Provide the (x, y) coordinate of the cell's center where the given text is located.  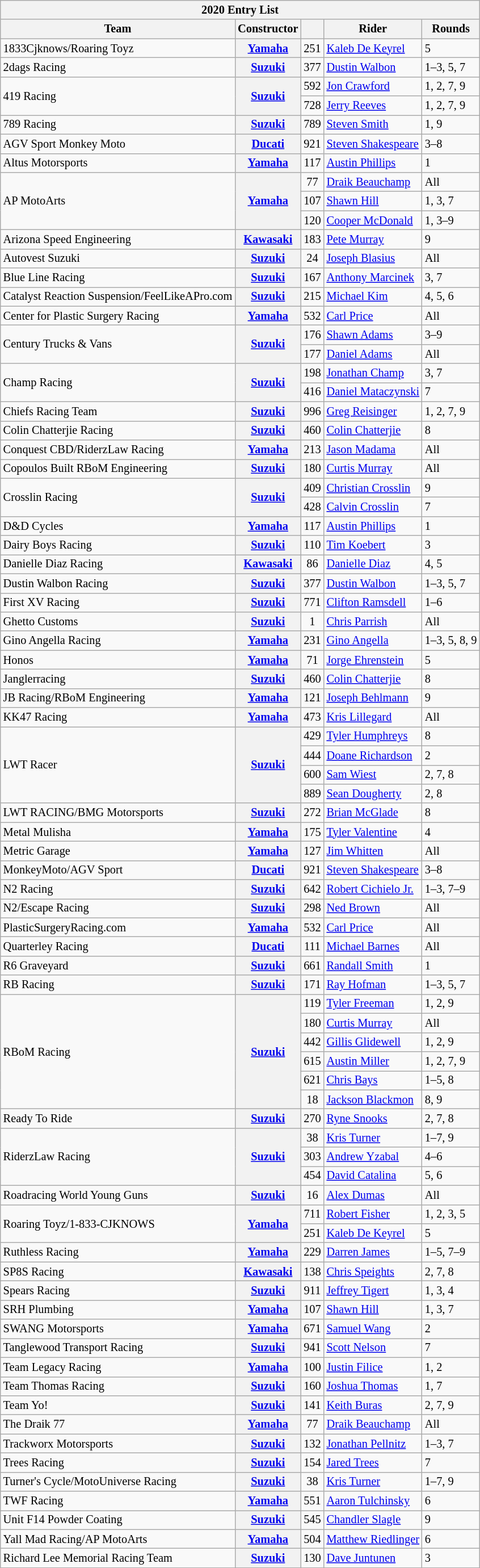
1–3, 5, 8, 9 (450, 641)
Steven Smith (373, 124)
177 (312, 354)
428 (312, 507)
2, 8 (450, 793)
4, 5, 6 (450, 296)
AGV Sport Monkey Moto (118, 144)
MonkeyMoto/AGV Sport (118, 870)
Michael Barnes (373, 947)
Andrew Yzabal (373, 1157)
Gino Angella (373, 641)
120 (312, 220)
1, 7 (450, 1386)
Chiefs Racing Team (118, 411)
Clifton Ramsdell (373, 603)
789 Racing (118, 124)
Richard Lee Memorial Racing Team (118, 1558)
229 (312, 1252)
Tyler Valentine (373, 832)
711 (312, 1214)
Michael Kim (373, 296)
KK47 Racing (118, 717)
Justin Filice (373, 1367)
1833Cjknows/Roaring Toyz (118, 48)
Chandler Slagle (373, 1520)
1–3, 7–9 (450, 889)
Team Thomas Racing (118, 1386)
1, 2, 3, 5 (450, 1214)
Honos (118, 660)
First XV Racing (118, 603)
Gino Angella Racing (118, 641)
Joseph Behlmann (373, 698)
Team Legacy Racing (118, 1367)
119 (312, 1003)
889 (312, 793)
71 (312, 660)
Jonathan Champ (373, 373)
Janglerracing (118, 679)
621 (312, 1080)
8, 9 (450, 1099)
Team (118, 29)
4 (450, 832)
SRH Plumbing (118, 1310)
671 (312, 1329)
Dustin Walbon Racing (118, 583)
Brian McGlade (373, 813)
1, 3–9 (450, 220)
Ruthless Racing (118, 1252)
Metric Garage (118, 851)
Gillis Glidewell (373, 1042)
N2/Escape Racing (118, 908)
132 (312, 1444)
272 (312, 813)
Jerry Reeves (373, 106)
996 (312, 411)
Alex Dumas (373, 1195)
419 Racing (118, 95)
110 (312, 545)
24 (312, 258)
Dairy Boys Racing (118, 545)
Chris Parrish (373, 621)
Dave Juntunen (373, 1558)
Jeffrey Tigert (373, 1290)
Sam Wiest (373, 775)
PlasticSurgeryRacing.com (118, 927)
Conquest CBD/RiderzLaw Racing (118, 449)
642 (312, 889)
Kris Lillegard (373, 717)
1, 9 (450, 124)
Joseph Blasius (373, 258)
Ryne Snooks (373, 1118)
Century Trucks & Vans (118, 344)
Rider (373, 29)
Jorge Ehrenstein (373, 660)
Robert Cichielo Jr. (373, 889)
Team Yo! (118, 1405)
1–5, 8 (450, 1080)
Catalyst Reaction Suspension/FeelLikeAPro.com (118, 296)
LWT RACING/BMG Motorsports (118, 813)
600 (312, 775)
RiderzLaw Racing (118, 1156)
Danielle Diaz (373, 564)
86 (312, 564)
Daniel Adams (373, 354)
16 (312, 1195)
Copoulos Built RBoM Engineering (118, 469)
SWANG Motorsports (118, 1329)
130 (312, 1558)
4–6 (450, 1157)
N2 Racing (118, 889)
545 (312, 1520)
Christian Crosslin (373, 488)
Cooper McDonald (373, 220)
Tyler Humphreys (373, 736)
2, 7, 9 (450, 1405)
Chris Bays (373, 1080)
Joshua Thomas (373, 1386)
3–9 (450, 334)
Jason Madama (373, 449)
Champ Racing (118, 383)
Altus Motorsports (118, 163)
Darren James (373, 1252)
Doane Richardson (373, 755)
Matthew Riedlinger (373, 1539)
RBoM Racing (118, 1051)
1–3, 7 (450, 1444)
Keith Buras (373, 1405)
1–6 (450, 603)
Crosslin Racing (118, 497)
Trackworx Motorsports (118, 1444)
Rounds (450, 29)
Calvin Crosslin (373, 507)
R6 Graveyard (118, 965)
4, 5 (450, 564)
442 (312, 1042)
551 (312, 1501)
213 (312, 449)
198 (312, 373)
Jon Crawford (373, 86)
409 (312, 488)
592 (312, 86)
167 (312, 278)
The Draik 77 (118, 1424)
Ned Brown (373, 908)
1–5, 7–9 (450, 1252)
Jonathan Pellnitz (373, 1444)
Spears Racing (118, 1290)
David Catalina (373, 1176)
231 (312, 641)
Roaring Toyz/1-833-CJKNOWS (118, 1223)
Pete Murray (373, 239)
Colin Chatterjie Racing (118, 430)
1, 3, 4 (450, 1290)
154 (312, 1462)
Robert Fisher (373, 1214)
444 (312, 755)
Ghetto Customs (118, 621)
728 (312, 106)
Tyler Freeman (373, 1003)
Turner's Cycle/MotoUniverse Racing (118, 1482)
789 (312, 124)
183 (312, 239)
298 (312, 908)
Daniel Mataczynski (373, 392)
Roadracing World Young Guns (118, 1195)
771 (312, 603)
Anthony Marcinek (373, 278)
911 (312, 1290)
18 (312, 1099)
1, 2 (450, 1367)
5, 6 (450, 1176)
Quarterley Racing (118, 947)
Danielle Diaz Racing (118, 564)
Blue Line Racing (118, 278)
Jared Trees (373, 1462)
303 (312, 1157)
141 (312, 1405)
Tim Koebert (373, 545)
111 (312, 947)
2dags Racing (118, 67)
TWF Racing (118, 1501)
Metal Mulisha (118, 832)
LWT Racer (118, 764)
941 (312, 1348)
Yall Mad Racing/AP MotoArts (118, 1539)
504 (312, 1539)
171 (312, 985)
100 (312, 1367)
D&D Cycles (118, 526)
Unit F14 Powder Coating (118, 1520)
138 (312, 1272)
473 (312, 717)
615 (312, 1061)
Randall Smith (373, 965)
SP8S Racing (118, 1272)
Jim Whitten (373, 851)
429 (312, 736)
Arizona Speed Engineering (118, 239)
Scott Nelson (373, 1348)
454 (312, 1176)
176 (312, 334)
416 (312, 392)
215 (312, 296)
Austin Miller (373, 1061)
160 (312, 1386)
Center for Plastic Surgery Racing (118, 316)
Constructor (268, 29)
Aaron Tulchinsky (373, 1501)
Samuel Wang (373, 1329)
270 (312, 1118)
127 (312, 851)
Ready To Ride (118, 1118)
Tanglewood Transport Racing (118, 1348)
661 (312, 965)
Shawn Adams (373, 334)
JB Racing/RBoM Engineering (118, 698)
Autovest Suzuki (118, 258)
121 (312, 698)
175 (312, 832)
AP MotoArts (118, 201)
RB Racing (118, 985)
Trees Racing (118, 1462)
Chris Speights (373, 1272)
Sean Dougherty (373, 793)
Greg Reisinger (373, 411)
Ray Hofman (373, 985)
2020 Entry List (241, 10)
Jackson Blackmon (373, 1099)
